Capture the cell that displays the provided text and extract its [x, y] central coordinate. 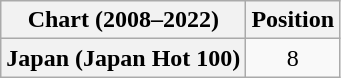
8 [293, 58]
Japan (Japan Hot 100) [124, 58]
Position [293, 20]
Chart (2008–2022) [124, 20]
